Detect which cell encompasses the target text, then output its (X, Y) center coordinate. 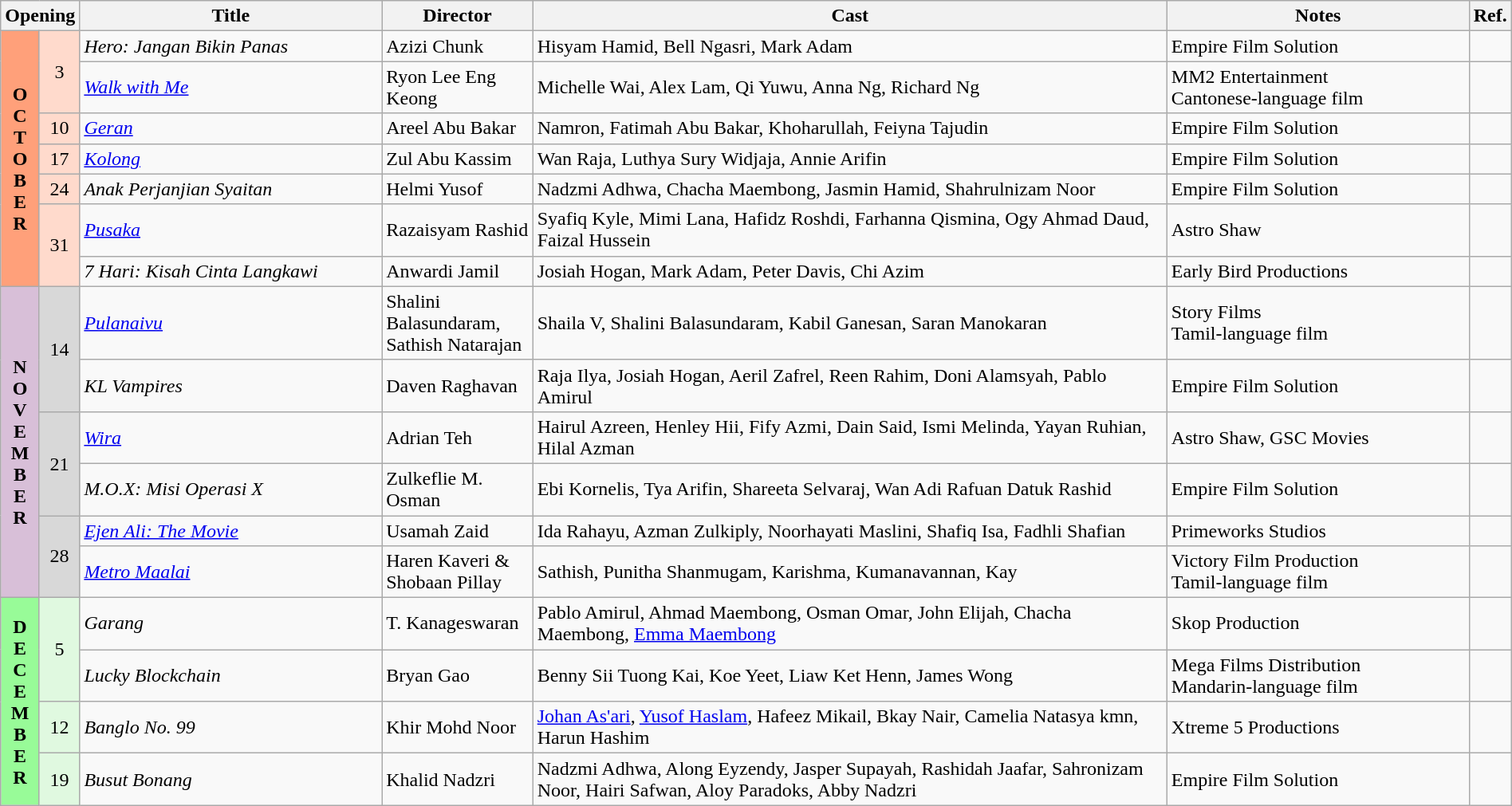
Nadzmi Adhwa, Along Eyzendy, Jasper Supayah, Rashidah Jaafar, Sahronizam Noor, Hairi Safwan, Aloy Paradoks, Abby Nadzri (850, 780)
M.O.X: Misi Operasi X (231, 489)
Zul Abu Kassim (458, 159)
Story FilmsTamil-language film (1317, 323)
T. Kanageswaran (458, 623)
Director (458, 16)
NOVEMBER (21, 442)
Anak Perjanjian Syaitan (231, 189)
5 (59, 650)
Opening (40, 16)
Busut Bonang (231, 780)
Hero: Jangan Bikin Panas (231, 46)
Razaisyam Rashid (458, 230)
Banglo No. 99 (231, 727)
OCTOBER (21, 159)
Notes (1317, 16)
Ebi Kornelis, Tya Arifin, Shareeta Selvaraj, Wan Adi Rafuan Datuk Rashid (850, 489)
Khalid Nadzri (458, 780)
Benny Sii Tuong Kai, Koe Yeet, Liaw Ket Henn, James Wong (850, 676)
KL Vampires (231, 386)
14 (59, 349)
Ref. (1490, 16)
Azizi Chunk (458, 46)
Adrian Teh (458, 437)
Raja Ilya, Josiah Hogan, Aeril Zafrel, Reen Rahim, Doni Alamsyah, Pablo Amirul (850, 386)
Haren Kaveri & Shobaan Pillay (458, 572)
31 (59, 246)
Michelle Wai, Alex Lam, Qi Yuwu, Anna Ng, Richard Ng (850, 88)
Wira (231, 437)
Daven Raghavan (458, 386)
Sathish, Punitha Shanmugam, Karishma, Kumanavannan, Kay (850, 572)
Garang (231, 623)
Anwardi Jamil (458, 271)
Usamah Zaid (458, 530)
Metro Maalai (231, 572)
Areel Abu Bakar (458, 128)
21 (59, 463)
Skop Production (1317, 623)
Josiah Hogan, Mark Adam, Peter Davis, Chi Azim (850, 271)
Shalini Balasundaram, Sathish Natarajan (458, 323)
12 (59, 727)
17 (59, 159)
Johan As'ari, Yusof Haslam, Hafeez Mikail, Bkay Nair, Camelia Natasya kmn, Harun Hashim (850, 727)
Zulkeflie M. Osman (458, 489)
Pulanaivu (231, 323)
Astro Shaw (1317, 230)
Hairul Azreen, Henley Hii, Fify Azmi, Dain Said, Ismi Melinda, Yayan Ruhian, Hilal Azman (850, 437)
Shaila V, Shalini Balasundaram, Kabil Ganesan, Saran Manokaran (850, 323)
Ryon Lee Eng Keong (458, 88)
24 (59, 189)
Title (231, 16)
Helmi Yusof (458, 189)
Primeworks Studios (1317, 530)
Xtreme 5 Productions (1317, 727)
Khir Mohd Noor (458, 727)
3 (59, 72)
Hisyam Hamid, Bell Ngasri, Mark Adam (850, 46)
DECEMBER (21, 702)
Mega Films DistributionMandarin-language film (1317, 676)
19 (59, 780)
28 (59, 556)
Early Bird Productions (1317, 271)
Ejen Ali: The Movie (231, 530)
Wan Raja, Luthya Sury Widjaja, Annie Arifin (850, 159)
Cast (850, 16)
Geran (231, 128)
Walk with Me (231, 88)
Syafiq Kyle, Mimi Lana, Hafidz Roshdi, Farhanna Qismina, Ogy Ahmad Daud, Faizal Hussein (850, 230)
Pusaka (231, 230)
10 (59, 128)
Ida Rahayu, Azman Zulkiply, Noorhayati Maslini, Shafiq Isa, Fadhli Shafian (850, 530)
Pablo Amirul, Ahmad Maembong, Osman Omar, John Elijah, Chacha Maembong, Emma Maembong (850, 623)
Astro Shaw, GSC Movies (1317, 437)
Kolong (231, 159)
Nadzmi Adhwa, Chacha Maembong, Jasmin Hamid, Shahrulnizam Noor (850, 189)
Bryan Gao (458, 676)
Lucky Blockchain (231, 676)
Victory Film ProductionTamil-language film (1317, 572)
Namron, Fatimah Abu Bakar, Khoharullah, Feiyna Tajudin (850, 128)
MM2 EntertainmentCantonese-language film (1317, 88)
7 Hari: Kisah Cinta Langkawi (231, 271)
